Return [X, Y] of the center of cell containing provided text 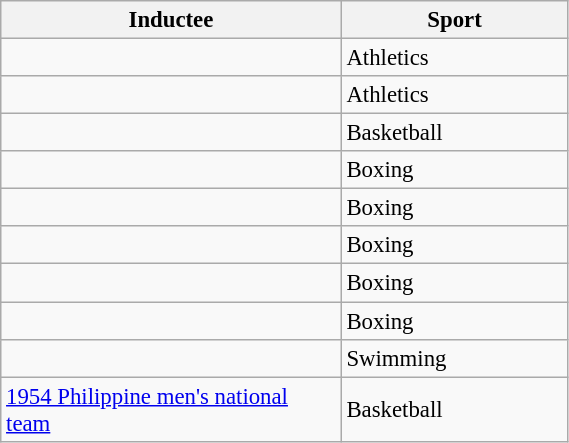
Sport [454, 20]
Inductee [171, 20]
Swimming [454, 358]
1954 Philippine men's national team [171, 410]
